From the cell containing the given text, extract its center point as (x, y) coordinate. 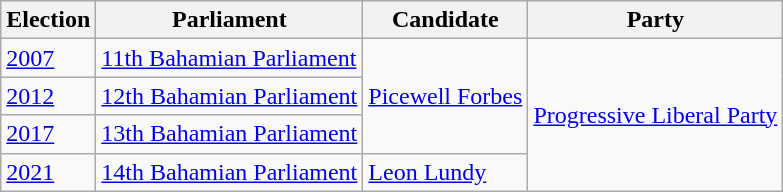
2017 (48, 134)
Candidate (446, 20)
13th Bahamian Parliament (230, 134)
2007 (48, 58)
11th Bahamian Parliament (230, 58)
Party (656, 20)
12th Bahamian Parliament (230, 96)
2012 (48, 96)
Leon Lundy (446, 172)
Picewell Forbes (446, 96)
2021 (48, 172)
Election (48, 20)
Parliament (230, 20)
14th Bahamian Parliament (230, 172)
Progressive Liberal Party (656, 115)
